Find where the given text appears and provide that cell's center as [x, y] coordinate. 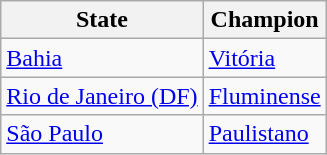
Champion [264, 20]
São Paulo [102, 134]
State [102, 20]
Vitória [264, 58]
Rio de Janeiro (DF) [102, 96]
Bahia [102, 58]
Fluminense [264, 96]
Paulistano [264, 134]
